Search for the cell housing the specified text and yield its [x, y] center coordinate. 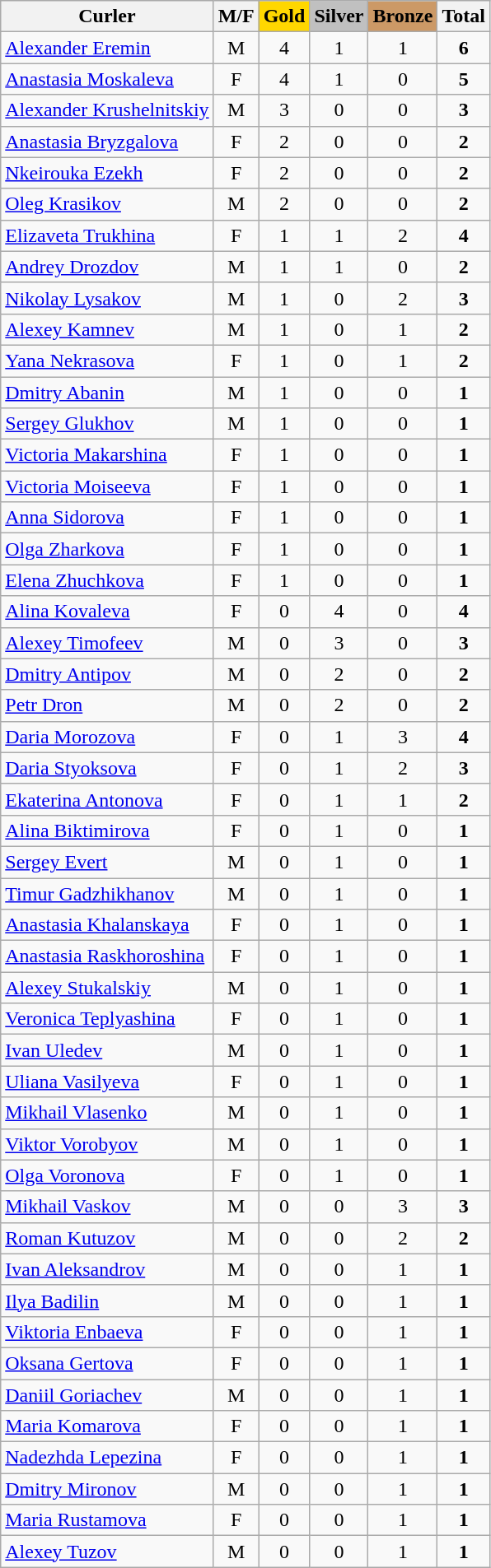
Oksana Gertova [107, 1363]
6 [464, 48]
Roman Kutuzov [107, 1238]
Alexey Stukalskiy [107, 988]
Alexander Eremin [107, 48]
Sergey Glukhov [107, 424]
Elena Zhuchkova [107, 580]
Mikhail Vaskov [107, 1207]
Daria Styoksova [107, 768]
Alexander Krushelnitskiy [107, 110]
Viktoria Enbaeva [107, 1332]
Anna Sidorova [107, 518]
Dmitry Abanin [107, 393]
Alina Kovaleva [107, 612]
Silver [339, 16]
Victoria Makarshina [107, 455]
Uliana Vasilyeva [107, 1082]
Nkeirouka Ezekh [107, 173]
Dmitry Mironov [107, 1489]
Elizaveta Trukhina [107, 235]
Nikolay Lysakov [107, 298]
Anastasia Bryzgalova [107, 142]
Ekaterina Antonova [107, 799]
Andrey Drozdov [107, 267]
Anastasia Moskaleva [107, 79]
Maria Komarova [107, 1426]
Veronica Teplyashina [107, 1019]
5 [464, 79]
Ilya Badilin [107, 1300]
Ivan Aleksandrov [107, 1269]
Daniil Goriachev [107, 1395]
Dmitry Antipov [107, 674]
Ivan Uledev [107, 1050]
Alina Biktimirova [107, 831]
Nadezhda Lepezina [107, 1458]
Sergey Evert [107, 862]
Curler [107, 16]
Anastasia Raskhoroshina [107, 956]
Total [464, 16]
Petr Dron [107, 705]
Alexey Tuzov [107, 1552]
Daria Morozova [107, 737]
Maria Rustamova [107, 1520]
Olga Voronova [107, 1175]
Bronze [403, 16]
Anastasia Khalanskaya [107, 925]
Alexey Kamnev [107, 329]
Viktor Vorobyov [107, 1144]
Victoria Moiseeva [107, 486]
Olga Zharkova [107, 549]
M/F [236, 16]
Gold [284, 16]
Mikhail Vlasenko [107, 1113]
Yana Nekrasova [107, 361]
Oleg Krasikov [107, 204]
Timur Gadzhikhanov [107, 893]
Alexey Timofeev [107, 643]
